Find where the given text appears and provide that cell's center as (X, Y) coordinate. 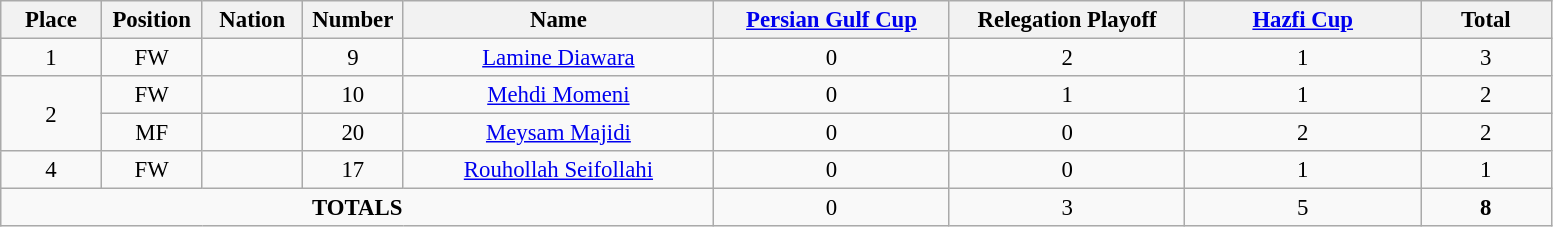
9 (354, 58)
Rouhollah Seifollahi (558, 170)
Persian Gulf Cup (832, 20)
4 (52, 170)
20 (354, 133)
Hazfi Cup (1303, 20)
5 (1303, 208)
10 (354, 95)
Meysam Majidi (558, 133)
Mehdi Momeni (558, 95)
Place (52, 20)
Total (1486, 20)
TOTALS (358, 208)
Name (558, 20)
Relegation Playoff (1067, 20)
8 (1486, 208)
Lamine Diawara (558, 58)
MF (152, 133)
Nation (252, 20)
17 (354, 170)
Position (152, 20)
Number (354, 20)
